Return the (x, y) coordinate for the center point of the cell that contains the specified text.  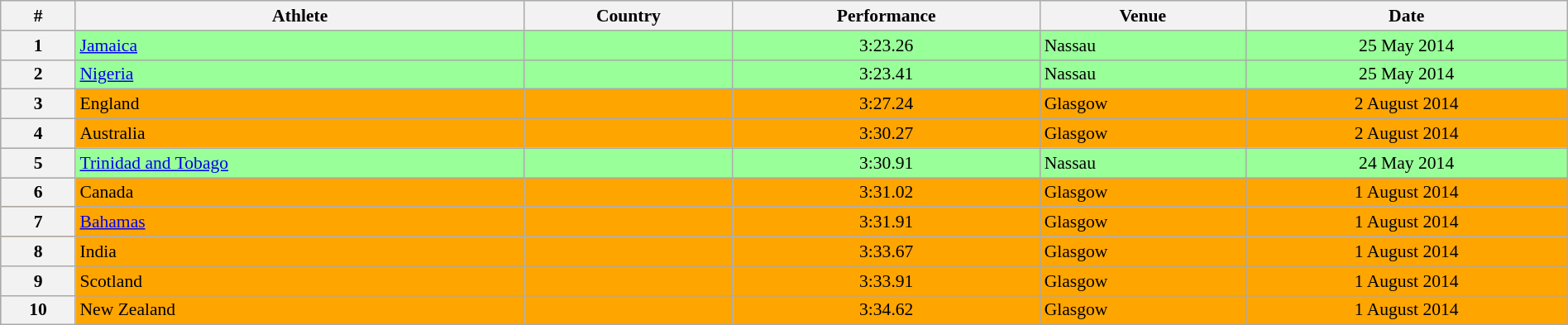
Australia (299, 134)
3:33.91 (887, 281)
Jamaica (299, 45)
Nigeria (299, 74)
England (299, 104)
3:23.41 (887, 74)
10 (38, 310)
3:23.26 (887, 45)
3:30.91 (887, 163)
Date (1406, 16)
4 (38, 134)
Scotland (299, 281)
3:33.67 (887, 251)
Canada (299, 193)
2 (38, 74)
5 (38, 163)
7 (38, 222)
3:30.27 (887, 134)
3:31.91 (887, 222)
3:27.24 (887, 104)
Trinidad and Tobago (299, 163)
India (299, 251)
24 May 2014 (1406, 163)
9 (38, 281)
Bahamas (299, 222)
# (38, 16)
3:31.02 (887, 193)
3 (38, 104)
New Zealand (299, 310)
8 (38, 251)
Country (629, 16)
Venue (1143, 16)
6 (38, 193)
Performance (887, 16)
3:34.62 (887, 310)
1 (38, 45)
Athlete (299, 16)
